For the text-containing cell, return its midpoint in (X, Y) coordinate format. 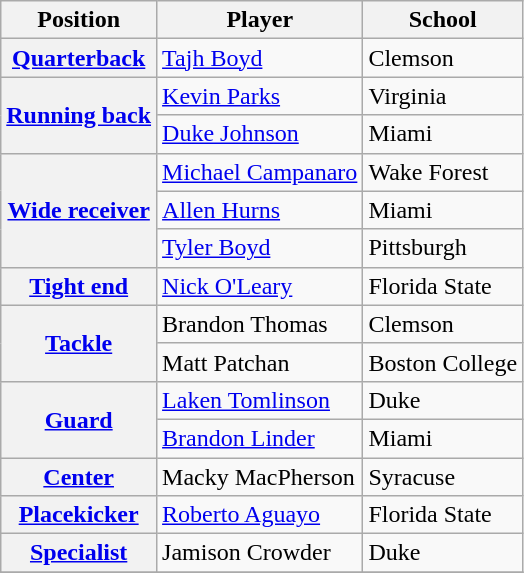
Macky MacPherson (260, 477)
Virginia (443, 96)
Laken Tomlinson (260, 400)
Quarterback (79, 58)
Player (260, 20)
Kevin Parks (260, 96)
Tyler Boyd (260, 248)
Brandon Thomas (260, 324)
Jamison Crowder (260, 553)
Wide receiver (79, 210)
Specialist (79, 553)
Position (79, 20)
Placekicker (79, 515)
Tackle (79, 343)
Guard (79, 419)
Allen Hurns (260, 210)
Pittsburgh (443, 248)
Wake Forest (443, 172)
Center (79, 477)
Brandon Linder (260, 438)
Tight end (79, 286)
Roberto Aguayo (260, 515)
School (443, 20)
Syracuse (443, 477)
Michael Campanaro (260, 172)
Running back (79, 115)
Boston College (443, 362)
Matt Patchan (260, 362)
Duke Johnson (260, 134)
Nick O'Leary (260, 286)
Tajh Boyd (260, 58)
